Pinpoint the cell where the given text exists, returning its [x, y] midpoint coordinate. 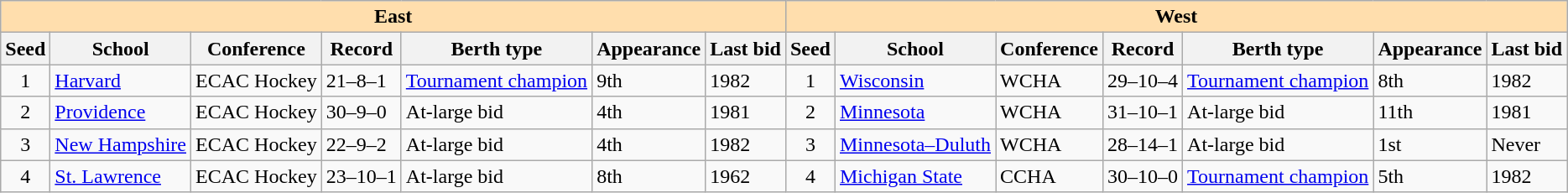
Minnesota–Duluth [914, 144]
5th [1430, 176]
Minnesota [914, 112]
East [393, 17]
CCHA [1050, 176]
West [1176, 17]
Providence [121, 112]
21–8–1 [361, 81]
New Hampshire [121, 144]
31–10–1 [1143, 112]
Michigan State [914, 176]
1962 [746, 176]
29–10–4 [1143, 81]
Never [1527, 144]
30–10–0 [1143, 176]
9th [649, 81]
30–9–0 [361, 112]
1st [1430, 144]
11th [1430, 112]
Wisconsin [914, 81]
Harvard [121, 81]
28–14–1 [1143, 144]
22–9–2 [361, 144]
St. Lawrence [121, 176]
23–10–1 [361, 176]
